Determine the (x, y) coordinate at the center of the cell enclosing the given text.  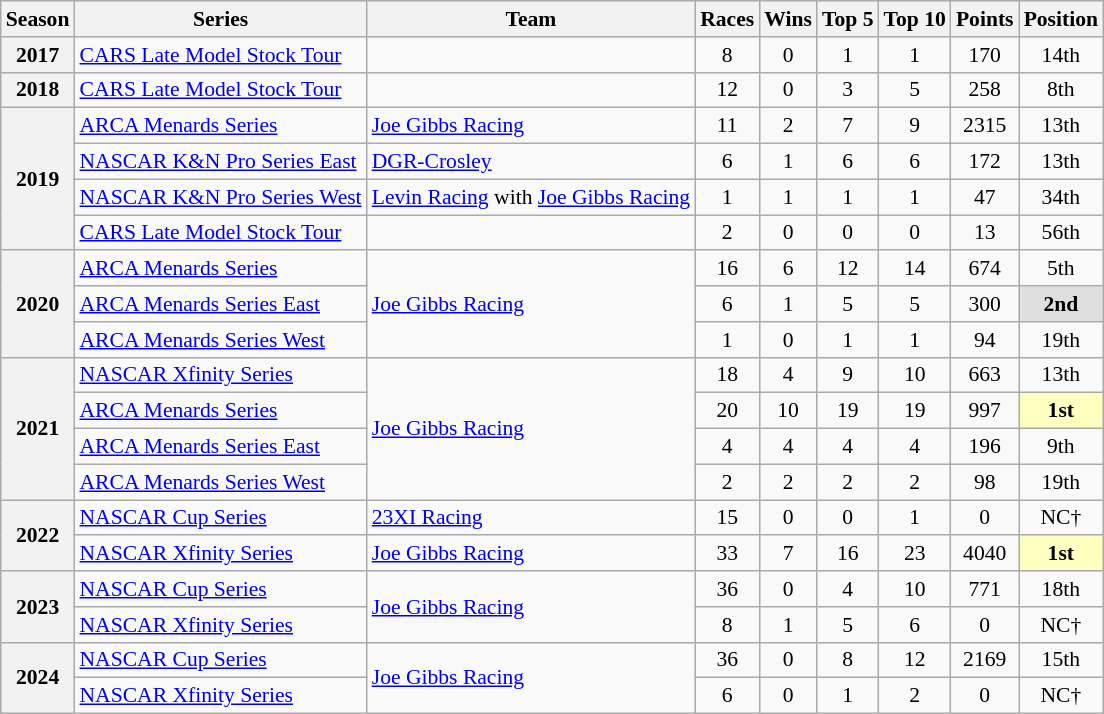
NASCAR K&N Pro Series East (220, 162)
Team (531, 19)
Races (727, 19)
997 (985, 411)
2021 (38, 428)
20 (727, 411)
56th (1061, 233)
13 (985, 233)
15 (727, 518)
33 (727, 554)
771 (985, 589)
196 (985, 447)
94 (985, 340)
2nd (1061, 304)
Top 10 (915, 19)
663 (985, 375)
2019 (38, 179)
2022 (38, 536)
98 (985, 482)
Points (985, 19)
674 (985, 269)
258 (985, 90)
18th (1061, 589)
2018 (38, 90)
Series (220, 19)
172 (985, 162)
2315 (985, 126)
9th (1061, 447)
8th (1061, 90)
15th (1061, 660)
170 (985, 55)
DGR-Crosley (531, 162)
14th (1061, 55)
23 (915, 554)
4040 (985, 554)
NASCAR K&N Pro Series West (220, 197)
47 (985, 197)
2024 (38, 678)
Season (38, 19)
5th (1061, 269)
Wins (788, 19)
18 (727, 375)
23XI Racing (531, 518)
2017 (38, 55)
14 (915, 269)
Levin Racing with Joe Gibbs Racing (531, 197)
11 (727, 126)
Top 5 (848, 19)
34th (1061, 197)
Position (1061, 19)
3 (848, 90)
300 (985, 304)
2020 (38, 304)
2023 (38, 606)
2169 (985, 660)
